Identify which cell holds the provided text, then report its (x, y) central coordinate. 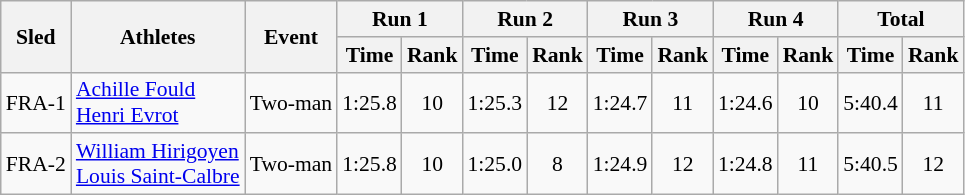
Sled (36, 36)
1:25.3 (494, 102)
5:40.5 (870, 164)
Event (292, 36)
FRA-1 (36, 102)
Run 4 (776, 19)
William HirigoyenLouis Saint-Calbre (158, 164)
Run 3 (650, 19)
1:24.6 (746, 102)
Achille FouldHenri Evrot (158, 102)
Athletes (158, 36)
1:24.9 (620, 164)
Run 2 (524, 19)
Run 1 (400, 19)
1:24.7 (620, 102)
Total (900, 19)
5:40.4 (870, 102)
1:25.0 (494, 164)
FRA-2 (36, 164)
1:24.8 (746, 164)
8 (558, 164)
